Output the (x, y) coordinate of the center of the cell containing the given text.  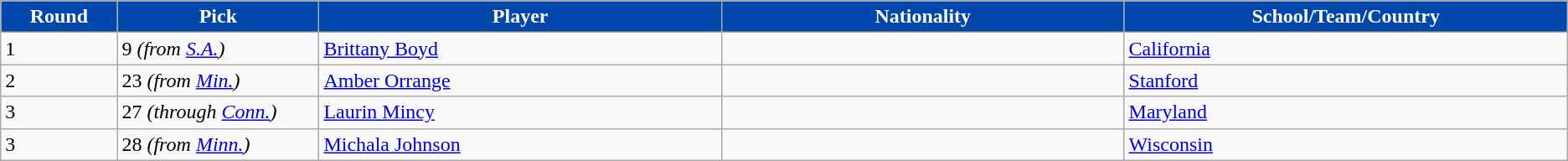
Maryland (1345, 112)
Brittany Boyd (521, 49)
Round (59, 17)
Stanford (1345, 80)
Pick (218, 17)
27 (through Conn.) (218, 112)
Nationality (923, 17)
9 (from S.A.) (218, 49)
Amber Orrange (521, 80)
28 (from Minn.) (218, 144)
Laurin Mincy (521, 112)
California (1345, 49)
23 (from Min.) (218, 80)
2 (59, 80)
Wisconsin (1345, 144)
1 (59, 49)
Michala Johnson (521, 144)
School/Team/Country (1345, 17)
Player (521, 17)
